Extract the (x, y) coordinate from the center of the cell holding the provided text.  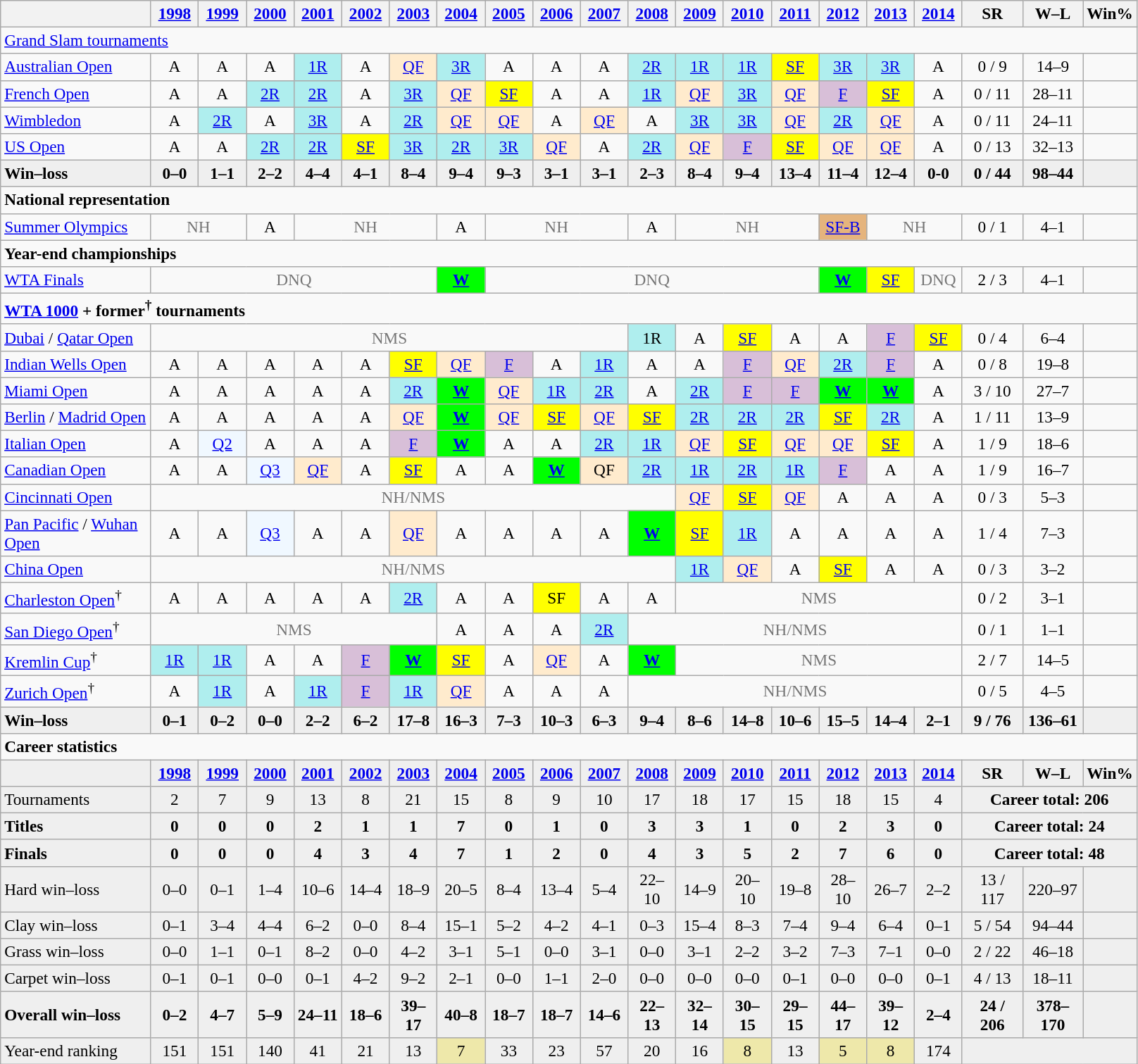
1–4 (270, 889)
8–2 (318, 951)
5–4 (604, 889)
14–5 (1053, 660)
Grass win–loss (76, 951)
Wimbledon (76, 120)
13–9 (1053, 417)
9–3 (508, 173)
20 (652, 1051)
Miami Open (76, 390)
8–6 (700, 720)
0 / 9 (992, 67)
39–12 (891, 1014)
18–9 (413, 889)
140 (270, 1051)
WTA 1000 + former† tournaments (569, 308)
18–11 (1053, 978)
6 (891, 853)
San Diego Open† (76, 629)
Italian Open (76, 444)
22–10 (652, 889)
57 (604, 1051)
378–170 (1053, 1014)
10 (604, 799)
Charleston Open† (76, 598)
9–2 (413, 978)
46–18 (1053, 951)
Berlin / Madrid Open (76, 417)
7–4 (795, 925)
10–3 (556, 720)
20–5 (461, 889)
5–2 (508, 925)
Overall win–loss (76, 1014)
2–0 (604, 978)
174 (939, 1051)
44–17 (843, 1014)
China Open (76, 569)
15–1 (461, 925)
16–7 (1053, 470)
7–1 (891, 951)
4–5 (1053, 691)
41 (318, 1051)
Summer Olympics (76, 227)
WTA Finals (76, 280)
Career total: 24 (1049, 826)
30–15 (747, 1014)
28–11 (1053, 94)
Year-end ranking (76, 1051)
Career total: 48 (1049, 853)
0 / 2 (992, 598)
22–13 (652, 1014)
Cincinnati Open (76, 497)
2 / 7 (992, 660)
17–8 (413, 720)
16 (700, 1051)
3–4 (223, 925)
Q2 (223, 444)
0 / 8 (992, 364)
1 / 11 (992, 417)
Zurich Open† (76, 691)
29–15 (795, 1014)
0 / 44 (992, 173)
15–5 (843, 720)
National representation (569, 200)
Hard win–loss (76, 889)
US Open (76, 146)
94–44 (1053, 925)
39–17 (413, 1014)
Titles (76, 826)
SF-B (843, 227)
5–1 (508, 951)
Dubai / Qatar Open (76, 337)
9 / 76 (992, 720)
Grand Slam tournaments (569, 40)
14–8 (747, 720)
5 / 54 (992, 925)
Finals (76, 853)
32–13 (1053, 146)
136–61 (1053, 720)
12–4 (891, 173)
4–7 (223, 1014)
23 (556, 1051)
Australian Open (76, 67)
Career total: 206 (1049, 799)
33 (508, 1051)
27–7 (1053, 390)
11–4 (843, 173)
220–97 (1053, 889)
Tournaments (76, 799)
40–8 (461, 1014)
Kremlin Cup† (76, 660)
Clay win–loss (76, 925)
Career statistics (569, 746)
0 / 13 (992, 146)
14–6 (604, 1014)
28–10 (843, 889)
0 / 4 (992, 337)
2–4 (939, 1014)
2 / 3 (992, 280)
Indian Wells Open (76, 364)
Pan Pacific / Wuhan Open (76, 532)
5–3 (1053, 497)
15–4 (700, 925)
2 / 22 (992, 951)
0 / 5 (992, 691)
Year-end championships (569, 253)
Carpet win–loss (76, 978)
6–3 (604, 720)
24 / 206 (992, 1014)
French Open (76, 94)
98–44 (1053, 173)
32–14 (700, 1014)
0–3 (652, 925)
5–9 (270, 1014)
2–3 (652, 173)
8–3 (747, 925)
1 / 4 (992, 532)
20–10 (747, 889)
4 / 13 (992, 978)
16–3 (461, 720)
26–7 (891, 889)
0-0 (939, 173)
Canadian Open (76, 470)
3 / 10 (992, 390)
13 / 117 (992, 889)
